Detect which cell encompasses the target text, then output its (X, Y) center coordinate. 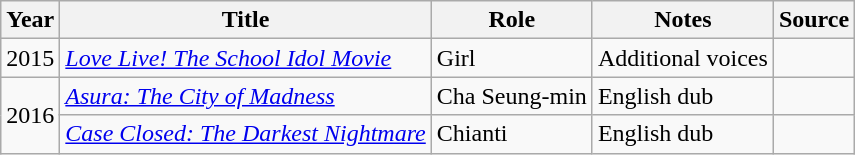
Chianti (512, 134)
Case Closed: The Darkest Nightmare (246, 134)
Asura: The City of Madness (246, 96)
2016 (30, 115)
Notes (682, 20)
Title (246, 20)
Girl (512, 58)
Additional voices (682, 58)
2015 (30, 58)
Role (512, 20)
Cha Seung-min (512, 96)
Source (814, 20)
Love Live! The School Idol Movie (246, 58)
Year (30, 20)
